Provide the (X, Y) coordinate of the cell's center where the given text is located.  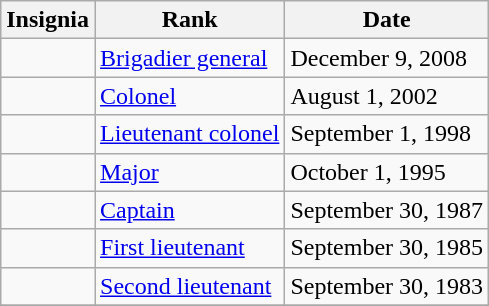
September 30, 1985 (387, 248)
Colonel (190, 96)
September 30, 1987 (387, 210)
Rank (190, 20)
Insignia (48, 20)
Date (387, 20)
Captain (190, 210)
October 1, 1995 (387, 172)
Lieutenant colonel (190, 134)
August 1, 2002 (387, 96)
Brigadier general (190, 58)
First lieutenant (190, 248)
September 1, 1998 (387, 134)
December 9, 2008 (387, 58)
Second lieutenant (190, 286)
Major (190, 172)
September 30, 1983 (387, 286)
